Identify which cell holds the provided text, then report its (x, y) central coordinate. 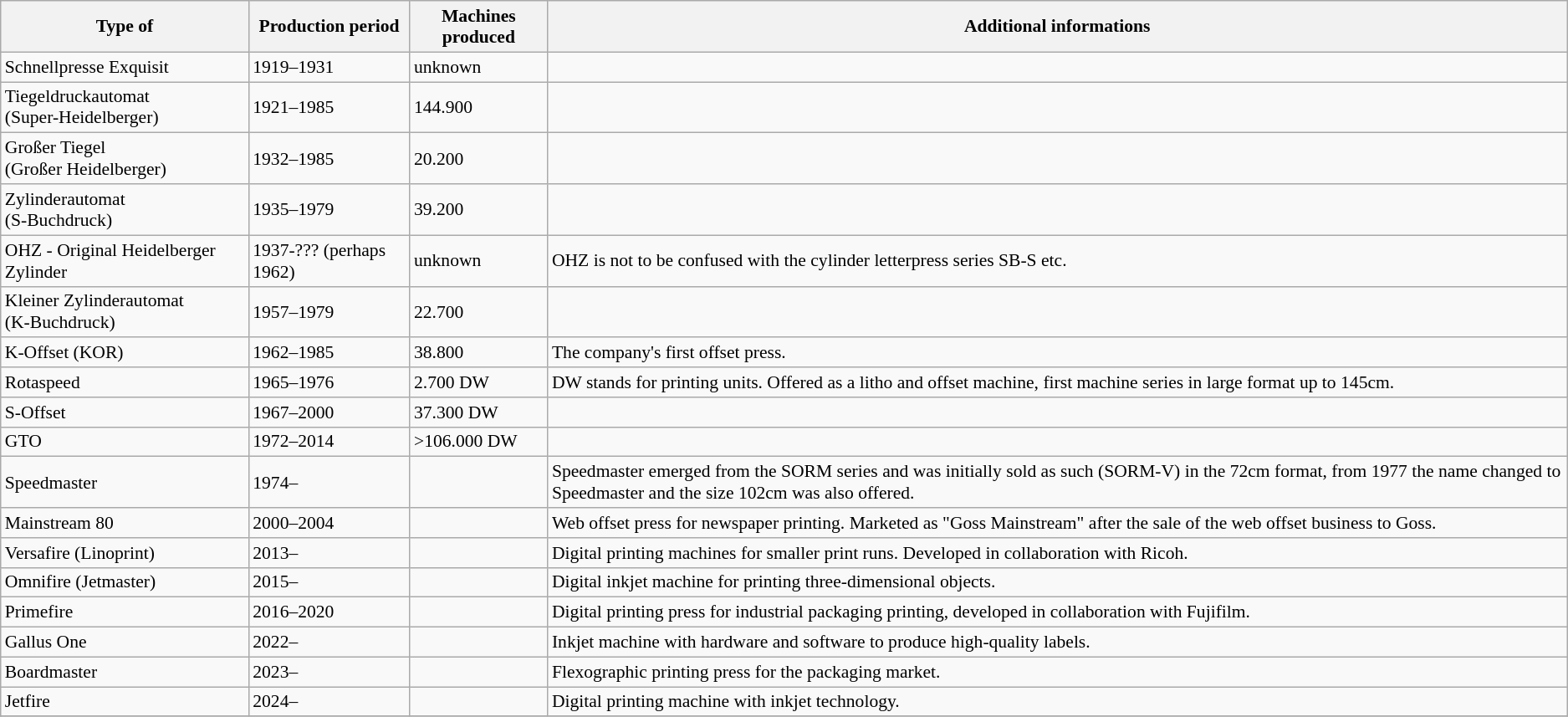
1935–1979 (329, 209)
Flexographic printing press for the packaging market. (1057, 672)
1967–2000 (329, 412)
K-Offset (KOR) (125, 353)
1974– (329, 482)
22.700 (478, 311)
2015– (329, 582)
Gallus One (125, 643)
GTO (125, 442)
Jetfire (125, 702)
1919–1931 (329, 67)
Digital printing machines for smaller print runs. Developed in collaboration with Ricoh. (1057, 553)
1965–1976 (329, 382)
2016–2020 (329, 612)
Digital printing press for industrial packaging printing, developed in collaboration with Fujifilm. (1057, 612)
Inkjet machine with hardware and software to produce high-quality labels. (1057, 643)
OHZ - Original Heidelberger Zylinder (125, 261)
39.200 (478, 209)
Speedmaster (125, 482)
2.700 DW (478, 382)
Großer Tiegel(Großer Heidelberger) (125, 159)
Versafire (Linoprint) (125, 553)
37.300 DW (478, 412)
Zylinderautomat(S-Buchdruck) (125, 209)
Primefire (125, 612)
S-Offset (125, 412)
1937-??? (perhaps 1962) (329, 261)
Digital inkjet machine for printing three-dimensional objects. (1057, 582)
OHZ is not to be confused with the cylinder letterpress series SB-S etc. (1057, 261)
1957–1979 (329, 311)
Additional informations (1057, 27)
Digital printing machine with inkjet technology. (1057, 702)
Schnellpresse Exquisit (125, 67)
2024– (329, 702)
1962–1985 (329, 353)
Boardmaster (125, 672)
20.200 (478, 159)
DW stands for printing units. Offered as a litho and offset machine, first machine series in large format up to 145cm. (1057, 382)
2023– (329, 672)
Omnifire (Jetmaster) (125, 582)
2022– (329, 643)
1972–2014 (329, 442)
38.800 (478, 353)
Kleiner Zylinderautomat(K-Buchdruck) (125, 311)
Web offset press for newspaper printing. Marketed as "Goss Mainstream" after the sale of the web offset business to Goss. (1057, 523)
Rotaspeed (125, 382)
1921–1985 (329, 107)
Type of (125, 27)
Mainstream 80 (125, 523)
144.900 (478, 107)
The company's first offset press. (1057, 353)
>106.000 DW (478, 442)
Production period (329, 27)
2013– (329, 553)
2000–2004 (329, 523)
Tiegeldruckautomat(Super-Heidelberger) (125, 107)
1932–1985 (329, 159)
Machines produced (478, 27)
